Find where the given text appears and provide that cell's center as (x, y) coordinate. 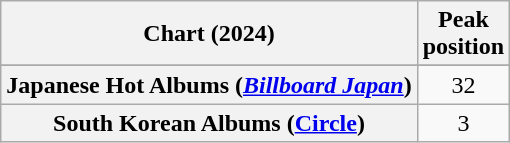
Chart (2024) (209, 34)
32 (463, 85)
South Korean Albums (Circle) (209, 123)
Japanese Hot Albums (Billboard Japan) (209, 85)
3 (463, 123)
Peakposition (463, 34)
